Return the (X, Y) coordinate for the center point of the cell that contains the specified text.  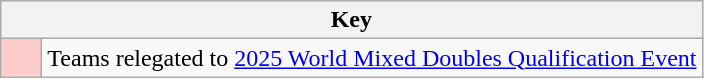
Teams relegated to 2025 World Mixed Doubles Qualification Event (372, 58)
Key (352, 20)
